Search for the cell housing the specified text and yield its (x, y) center coordinate. 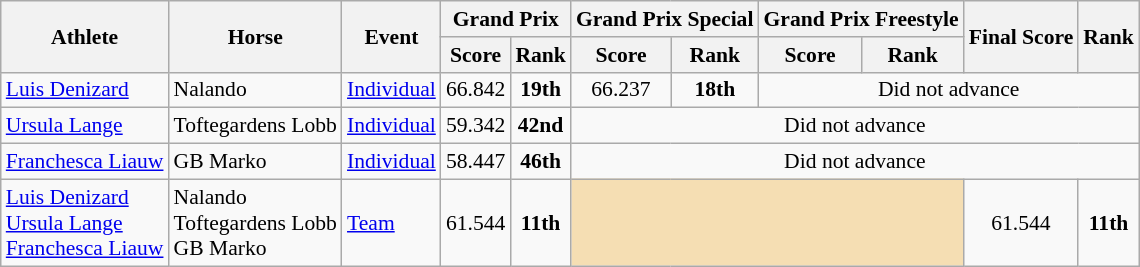
Franchesca Liauw (85, 162)
59.342 (476, 126)
42nd (540, 126)
GB Marko (256, 162)
NalandoToftegardens LobbGB Marko (256, 222)
66.237 (621, 90)
Luis DenizardUrsula LangeFranchesca Liauw (85, 222)
46th (540, 162)
Team (392, 222)
Grand Prix Freestyle (860, 19)
66.842 (476, 90)
Horse (256, 36)
Grand Prix Special (665, 19)
18th (714, 90)
Ursula Lange (85, 126)
Grand Prix (506, 19)
58.447 (476, 162)
Event (392, 36)
Toftegardens Lobb (256, 126)
Final Score (1022, 36)
Nalando (256, 90)
Luis Denizard (85, 90)
Athlete (85, 36)
19th (540, 90)
